Identify which cell holds the provided text, then report its [x, y] central coordinate. 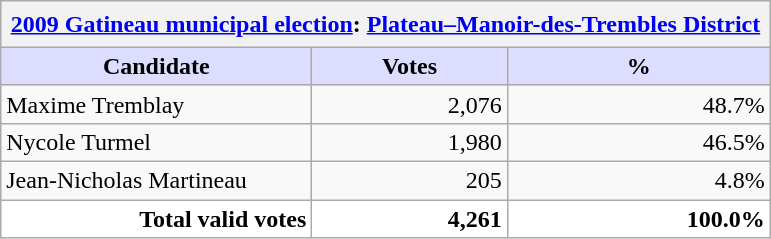
100.0% [638, 219]
Maxime Tremblay [156, 104]
4,261 [410, 219]
2009 Gatineau municipal election: Plateau–Manoir-des-Trembles District [386, 24]
205 [410, 180]
Jean-Nicholas Martineau [156, 180]
Votes [410, 66]
Candidate [156, 66]
2,076 [410, 104]
Nycole Turmel [156, 142]
46.5% [638, 142]
1,980 [410, 142]
4.8% [638, 180]
Total valid votes [156, 219]
48.7% [638, 104]
% [638, 66]
